Scan for the cell matching the given text and deliver its (X, Y) coordinate at center. 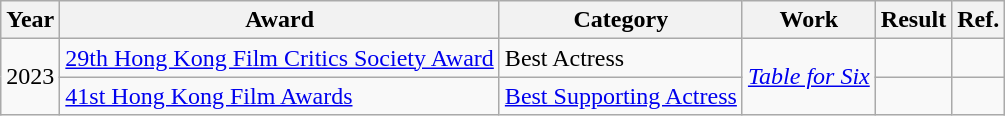
Work (808, 20)
Award (280, 20)
Best Actress (620, 58)
Result (913, 20)
29th Hong Kong Film Critics Society Award (280, 58)
Best Supporting Actress (620, 96)
Year (30, 20)
2023 (30, 77)
41st Hong Kong Film Awards (280, 96)
Table for Six (808, 77)
Ref. (978, 20)
Category (620, 20)
